Scan for the cell matching the given text and deliver its (X, Y) coordinate at center. 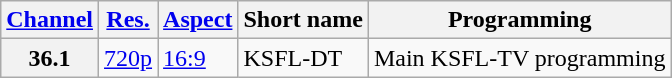
Aspect (198, 20)
Res. (128, 20)
Programming (520, 20)
Short name (303, 20)
36.1 (50, 58)
720p (128, 58)
16:9 (198, 58)
Main KSFL-TV programming (520, 58)
Channel (50, 20)
KSFL-DT (303, 58)
